Find where the given text appears and provide that cell's center as (X, Y) coordinate. 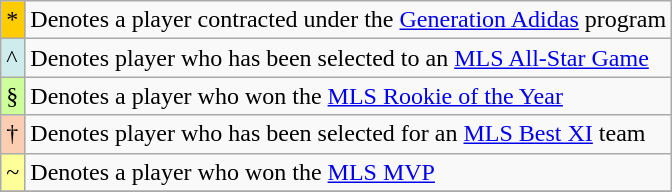
Denotes a player who won the MLS Rookie of the Year (348, 96)
^ (13, 58)
~ (13, 172)
§ (13, 96)
Denotes player who has been selected to an MLS All-Star Game (348, 58)
Denotes a player who won the MLS MVP (348, 172)
Denotes player who has been selected for an MLS Best XI team (348, 134)
* (13, 20)
† (13, 134)
Denotes a player contracted under the Generation Adidas program (348, 20)
